Capture the cell that displays the provided text and extract its (x, y) central coordinate. 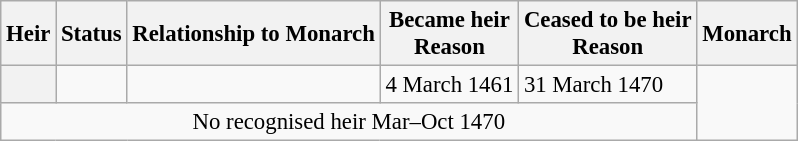
Heir (28, 34)
Became heirReason (449, 34)
Monarch (747, 34)
31 March 1470 (608, 85)
Status (92, 34)
No recognised heir Mar–Oct 1470 (349, 122)
Relationship to Monarch (254, 34)
4 March 1461 (449, 85)
Ceased to be heirReason (608, 34)
